For the text-containing cell, return its midpoint in [X, Y] coordinate format. 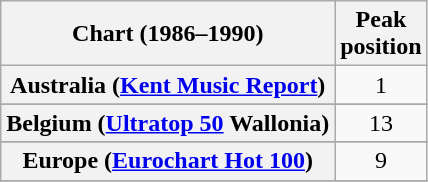
Chart (1986–1990) [168, 34]
Belgium (Ultratop 50 Wallonia) [168, 123]
13 [381, 123]
Europe (Eurochart Hot 100) [168, 161]
Australia (Kent Music Report) [168, 85]
9 [381, 161]
Peakposition [381, 34]
1 [381, 85]
